Pinpoint the cell where the given text exists, returning its (X, Y) midpoint coordinate. 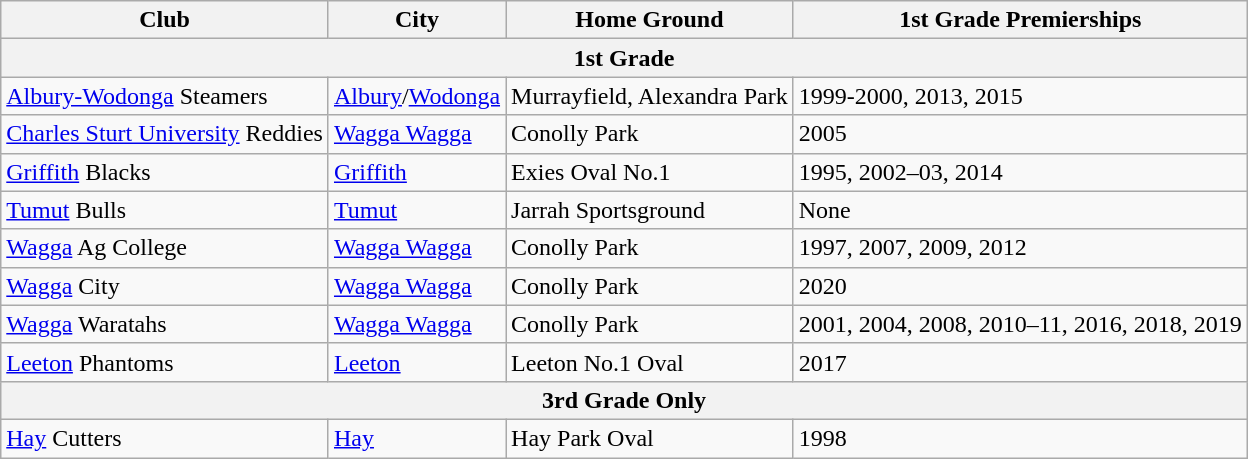
Hay Cutters (165, 438)
2020 (1020, 286)
1st Grade Premierships (1020, 20)
Murrayfield, Alexandra Park (650, 96)
Exies Oval No.1 (650, 172)
Wagga City (165, 286)
Home Ground (650, 20)
Club (165, 20)
1997, 2007, 2009, 2012 (1020, 248)
2005 (1020, 134)
Wagga Waratahs (165, 324)
1998 (1020, 438)
Leeton No.1 Oval (650, 362)
None (1020, 210)
Charles Sturt University Reddies (165, 134)
2001, 2004, 2008, 2010–11, 2016, 2018, 2019 (1020, 324)
Leeton Phantoms (165, 362)
Leeton (416, 362)
Jarrah Sportsground (650, 210)
2017 (1020, 362)
1999-2000, 2013, 2015 (1020, 96)
1995, 2002–03, 2014 (1020, 172)
Griffith Blacks (165, 172)
Tumut (416, 210)
3rd Grade Only (624, 400)
Albury/Wodonga (416, 96)
1st Grade (624, 58)
Hay Park Oval (650, 438)
Wagga Ag College (165, 248)
Tumut Bulls (165, 210)
Albury-Wodonga Steamers (165, 96)
Griffith (416, 172)
City (416, 20)
Hay (416, 438)
